Return the [x, y] coordinate for the center point of the cell that contains the specified text.  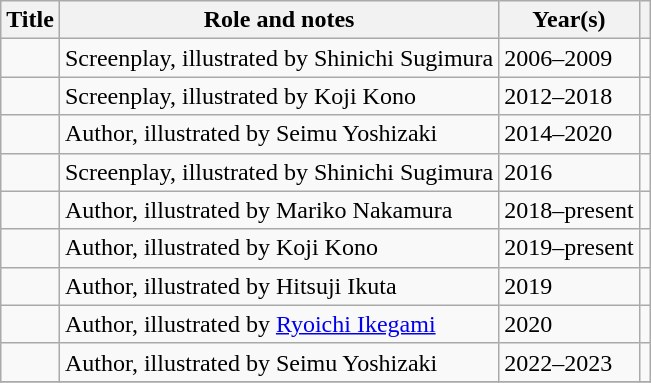
Author, illustrated by Hitsuji Ikuta [278, 286]
2019 [569, 286]
Title [30, 20]
2019–present [569, 248]
2016 [569, 172]
Screenplay, illustrated by Koji Kono [278, 96]
Author, illustrated by Mariko Nakamura [278, 210]
2020 [569, 324]
2022–2023 [569, 362]
2018–present [569, 210]
Year(s) [569, 20]
2012–2018 [569, 96]
Author, illustrated by Koji Kono [278, 248]
Author, illustrated by Ryoichi Ikegami [278, 324]
Role and notes [278, 20]
2006–2009 [569, 58]
2014–2020 [569, 134]
